From the cell containing the given text, extract its center point as (X, Y) coordinate. 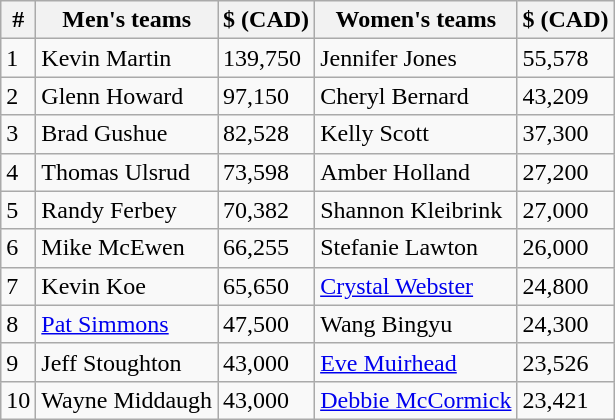
27,200 (566, 172)
55,578 (566, 58)
Wang Bingyu (416, 324)
47,500 (266, 324)
24,800 (566, 286)
43,209 (566, 96)
Debbie McCormick (416, 400)
Kevin Koe (127, 286)
10 (18, 400)
1 (18, 58)
6 (18, 248)
9 (18, 362)
Shannon Kleibrink (416, 210)
27,000 (566, 210)
23,421 (566, 400)
70,382 (266, 210)
2 (18, 96)
Brad Gushue (127, 134)
Glenn Howard (127, 96)
139,750 (266, 58)
Men's teams (127, 20)
73,598 (266, 172)
Jennifer Jones (416, 58)
7 (18, 286)
26,000 (566, 248)
Pat Simmons (127, 324)
Kevin Martin (127, 58)
Mike McEwen (127, 248)
Cheryl Bernard (416, 96)
Amber Holland (416, 172)
Thomas Ulsrud (127, 172)
Wayne Middaugh (127, 400)
4 (18, 172)
37,300 (566, 134)
Kelly Scott (416, 134)
3 (18, 134)
# (18, 20)
Stefanie Lawton (416, 248)
23,526 (566, 362)
Crystal Webster (416, 286)
97,150 (266, 96)
8 (18, 324)
Eve Muirhead (416, 362)
Randy Ferbey (127, 210)
82,528 (266, 134)
5 (18, 210)
Jeff Stoughton (127, 362)
66,255 (266, 248)
65,650 (266, 286)
24,300 (566, 324)
Women's teams (416, 20)
